Find where the given text appears and provide that cell's center as [x, y] coordinate. 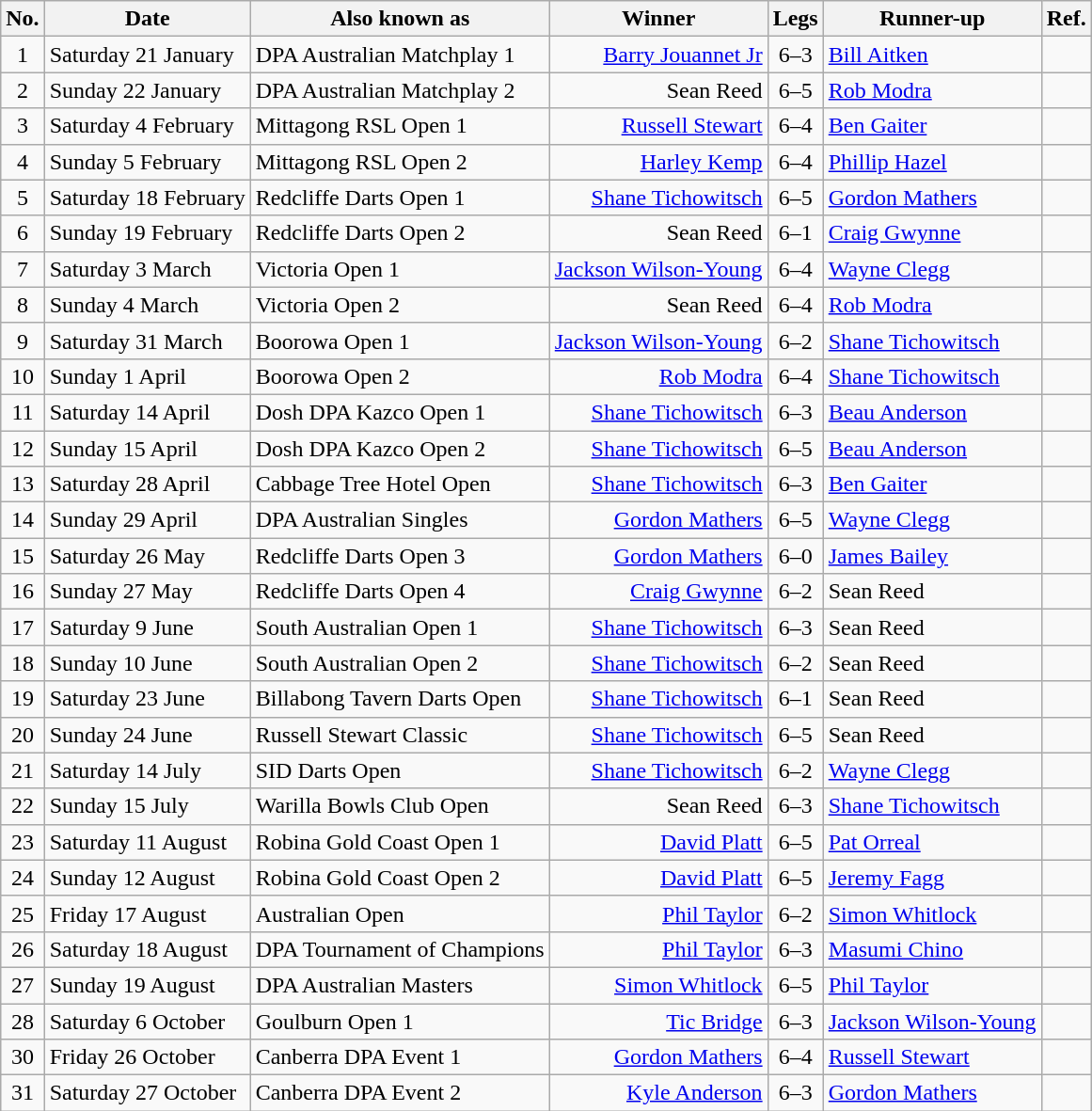
22 [23, 806]
Winner [658, 19]
17 [23, 627]
Sunday 15 July [147, 806]
South Australian Open 2 [400, 663]
Robina Gold Coast Open 2 [400, 878]
Sunday 4 March [147, 305]
Mittagong RSL Open 2 [400, 162]
Date [147, 19]
Saturday 3 March [147, 269]
31 [23, 1093]
James Bailey [932, 556]
DPA Australian Masters [400, 985]
Masumi Chino [932, 949]
Jeremy Fagg [932, 878]
28 [23, 1021]
5 [23, 198]
9 [23, 341]
Victoria Open 1 [400, 269]
Canberra DPA Event 1 [400, 1057]
11 [23, 412]
Sunday 27 May [147, 592]
Cabbage Tree Hotel Open [400, 484]
Sunday 24 June [147, 735]
Saturday 18 February [147, 198]
No. [23, 19]
12 [23, 449]
DPA Tournament of Champions [400, 949]
Bill Aitken [932, 55]
Sunday 29 April [147, 520]
Pat Orreal [932, 842]
Dosh DPA Kazco Open 2 [400, 449]
SID Darts Open [400, 770]
Sunday 19 August [147, 985]
3 [23, 126]
24 [23, 878]
Sunday 5 February [147, 162]
13 [23, 484]
20 [23, 735]
DPA Australian Matchplay 2 [400, 90]
Australian Open [400, 913]
DPA Australian Matchplay 1 [400, 55]
Redcliffe Darts Open 4 [400, 592]
Saturday 27 October [147, 1093]
Legs [796, 19]
21 [23, 770]
Also known as [400, 19]
18 [23, 663]
Harley Kemp [658, 162]
Dosh DPA Kazco Open 1 [400, 412]
Sunday 15 April [147, 449]
14 [23, 520]
Sunday 10 June [147, 663]
Phillip Hazel [932, 162]
Canberra DPA Event 2 [400, 1093]
South Australian Open 1 [400, 627]
Saturday 14 July [147, 770]
Saturday 11 August [147, 842]
25 [23, 913]
DPA Australian Singles [400, 520]
19 [23, 699]
7 [23, 269]
Saturday 9 June [147, 627]
Redcliffe Darts Open 3 [400, 556]
Sunday 1 April [147, 376]
Saturday 21 January [147, 55]
Redcliffe Darts Open 2 [400, 233]
Saturday 26 May [147, 556]
Warilla Bowls Club Open [400, 806]
Russell Stewart Classic [400, 735]
Saturday 28 April [147, 484]
Saturday 14 April [147, 412]
Sunday 22 January [147, 90]
16 [23, 592]
Robina Gold Coast Open 1 [400, 842]
Billabong Tavern Darts Open [400, 699]
Saturday 23 June [147, 699]
30 [23, 1057]
27 [23, 985]
1 [23, 55]
Boorowa Open 2 [400, 376]
8 [23, 305]
Saturday 4 February [147, 126]
Sunday 19 February [147, 233]
Boorowa Open 1 [400, 341]
4 [23, 162]
Friday 26 October [147, 1057]
6–0 [796, 556]
Ref. [1067, 19]
Saturday 6 October [147, 1021]
26 [23, 949]
Saturday 31 March [147, 341]
10 [23, 376]
2 [23, 90]
Runner-up [932, 19]
Goulburn Open 1 [400, 1021]
Redcliffe Darts Open 1 [400, 198]
15 [23, 556]
Victoria Open 2 [400, 305]
Barry Jouannet Jr [658, 55]
Sunday 12 August [147, 878]
Kyle Anderson [658, 1093]
23 [23, 842]
Tic Bridge [658, 1021]
Mittagong RSL Open 1 [400, 126]
Friday 17 August [147, 913]
6 [23, 233]
Saturday 18 August [147, 949]
